Find where the given text appears and provide that cell's center as [x, y] coordinate. 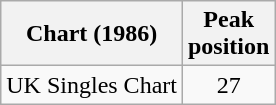
Peakposition [228, 34]
Chart (1986) [92, 34]
UK Singles Chart [92, 85]
27 [228, 85]
